Extract the [X, Y] coordinate from the center of the cell holding the provided text.  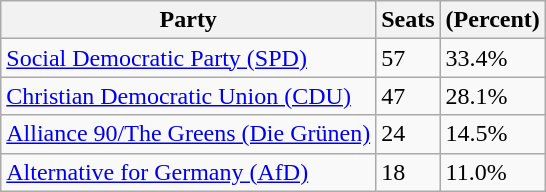
Social Democratic Party (SPD) [188, 58]
Party [188, 20]
47 [408, 96]
18 [408, 172]
33.4% [492, 58]
Alliance 90/The Greens (Die Grünen) [188, 134]
11.0% [492, 172]
Alternative for Germany (AfD) [188, 172]
(Percent) [492, 20]
Christian Democratic Union (CDU) [188, 96]
28.1% [492, 96]
57 [408, 58]
24 [408, 134]
14.5% [492, 134]
Seats [408, 20]
